Output the [x, y] coordinate of the center of the cell containing the given text.  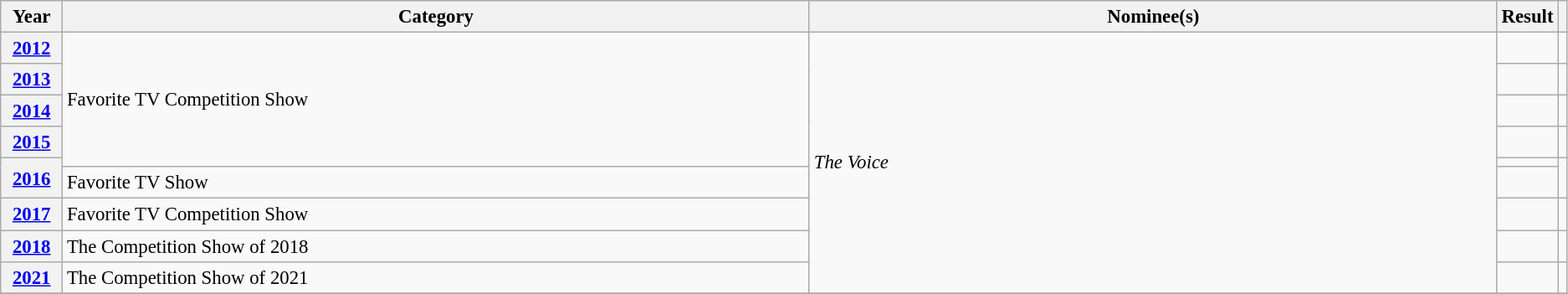
2013 [32, 80]
2017 [32, 214]
2021 [32, 277]
2015 [32, 142]
Category [437, 17]
2014 [32, 111]
2018 [32, 246]
The Voice [1153, 162]
Favorite TV Show [437, 183]
The Competition Show of 2021 [437, 277]
2016 [32, 178]
Nominee(s) [1153, 17]
2012 [32, 49]
The Competition Show of 2018 [437, 246]
Result [1528, 17]
Year [32, 17]
